From the cell containing the given text, extract its center point as (x, y) coordinate. 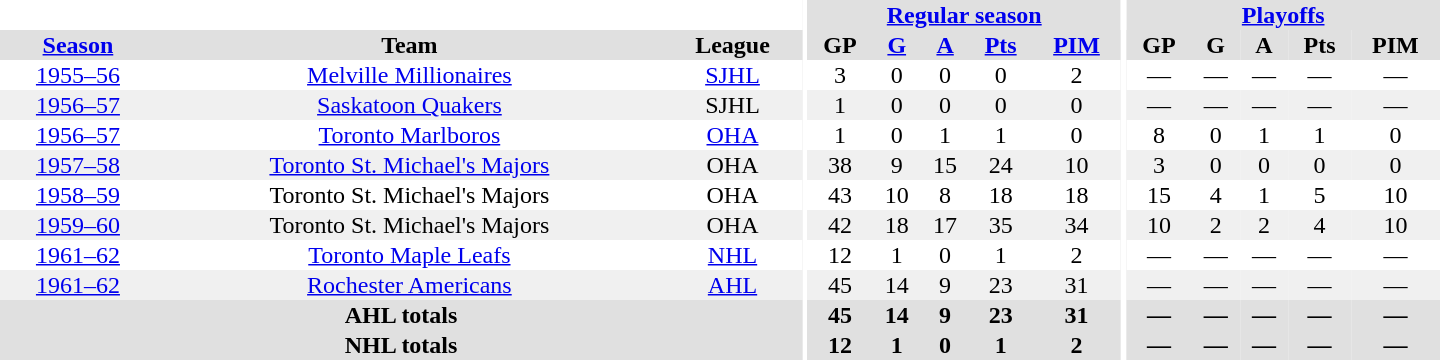
1957–58 (78, 165)
Toronto Maple Leafs (410, 255)
Melville Millionaires (410, 75)
NHL (732, 255)
1958–59 (78, 195)
43 (840, 195)
17 (945, 225)
Rochester Americans (410, 285)
AHL totals (401, 315)
1955–56 (78, 75)
Saskatoon Quakers (410, 105)
AHL (732, 285)
League (732, 45)
34 (1076, 225)
5 (1320, 195)
Toronto Marlboros (410, 135)
Playoffs (1283, 15)
24 (1000, 165)
Team (410, 45)
NHL totals (401, 345)
Season (78, 45)
Regular season (964, 15)
1959–60 (78, 225)
35 (1000, 225)
42 (840, 225)
38 (840, 165)
